Detect which cell encompasses the target text, then output its [X, Y] center coordinate. 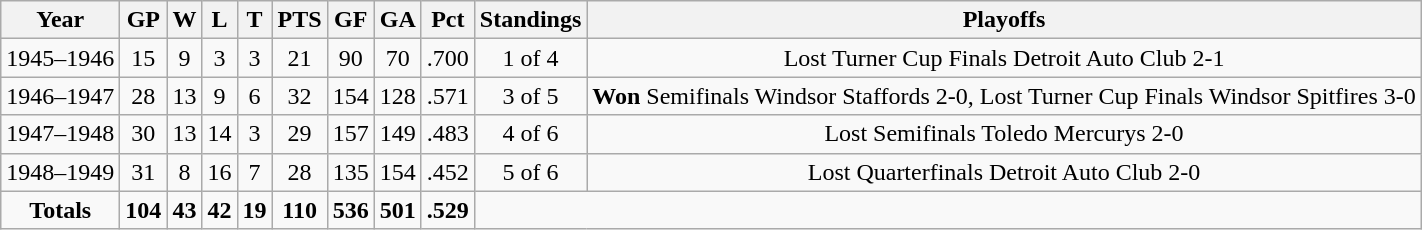
L [220, 20]
5 of 6 [530, 172]
GF [350, 20]
1 of 4 [530, 58]
135 [350, 172]
32 [300, 96]
42 [220, 210]
30 [144, 134]
70 [398, 58]
536 [350, 210]
Totals [60, 210]
149 [398, 134]
Won Semifinals Windsor Staffords 2-0, Lost Turner Cup Finals Windsor Spitfires 3-0 [1004, 96]
.483 [448, 134]
21 [300, 58]
16 [220, 172]
.452 [448, 172]
.571 [448, 96]
15 [144, 58]
Year [60, 20]
110 [300, 210]
8 [184, 172]
1948–1949 [60, 172]
Standings [530, 20]
3 of 5 [530, 96]
29 [300, 134]
19 [254, 210]
Lost Semifinals Toledo Mercurys 2-0 [1004, 134]
GP [144, 20]
6 [254, 96]
43 [184, 210]
1946–1947 [60, 96]
W [184, 20]
1945–1946 [60, 58]
31 [144, 172]
90 [350, 58]
.700 [448, 58]
Playoffs [1004, 20]
128 [398, 96]
7 [254, 172]
Pct [448, 20]
Lost Turner Cup Finals Detroit Auto Club 2-1 [1004, 58]
157 [350, 134]
.529 [448, 210]
GA [398, 20]
501 [398, 210]
PTS [300, 20]
104 [144, 210]
14 [220, 134]
Lost Quarterfinals Detroit Auto Club 2-0 [1004, 172]
T [254, 20]
1947–1948 [60, 134]
4 of 6 [530, 134]
